Extract the [X, Y] coordinate from the center of the cell holding the provided text.  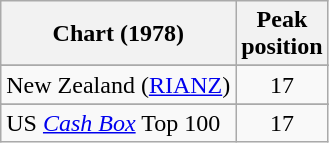
Chart (1978) [118, 34]
New Zealand (RIANZ) [118, 85]
Peakposition [282, 34]
US Cash Box Top 100 [118, 123]
